Identify which cell holds the provided text, then report its [x, y] central coordinate. 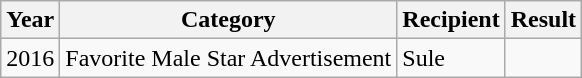
Favorite Male Star Advertisement [228, 58]
Result [543, 20]
Recipient [451, 20]
Sule [451, 58]
2016 [30, 58]
Year [30, 20]
Category [228, 20]
